Find where the given text appears and provide that cell's center as (X, Y) coordinate. 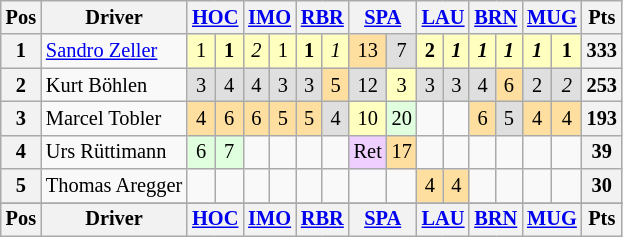
13 (368, 51)
20 (402, 118)
193 (602, 118)
Thomas Aregger (114, 186)
30 (602, 186)
10 (368, 118)
Marcel Tobler (114, 118)
Ret (368, 152)
Urs Rüttimann (114, 152)
17 (402, 152)
39 (602, 152)
Kurt Böhlen (114, 85)
333 (602, 51)
253 (602, 85)
12 (368, 85)
Sandro Zeller (114, 51)
